Provide the [x, y] coordinate of the cell's center where the given text is located.  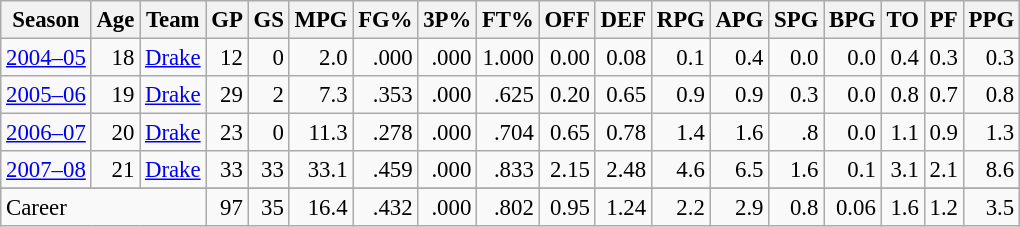
20 [116, 133]
12 [227, 58]
2005–06 [46, 95]
Season [46, 20]
0.78 [623, 133]
.802 [508, 208]
1.1 [902, 133]
DEF [623, 20]
.432 [386, 208]
0.06 [852, 208]
APG [740, 20]
19 [116, 95]
4.6 [680, 170]
16.4 [321, 208]
OFF [567, 20]
3.1 [902, 170]
21 [116, 170]
Team [173, 20]
FG% [386, 20]
BPG [852, 20]
0.7 [944, 95]
2.2 [680, 208]
23 [227, 133]
.704 [508, 133]
SPG [796, 20]
0.08 [623, 58]
2.48 [623, 170]
.278 [386, 133]
Career [104, 208]
11.3 [321, 133]
FT% [508, 20]
2.9 [740, 208]
29 [227, 95]
RPG [680, 20]
1.4 [680, 133]
PF [944, 20]
.8 [796, 133]
TO [902, 20]
1.24 [623, 208]
2004–05 [46, 58]
1.3 [991, 133]
.833 [508, 170]
0.00 [567, 58]
MPG [321, 20]
PPG [991, 20]
.625 [508, 95]
2006–07 [46, 133]
33.1 [321, 170]
0.20 [567, 95]
GP [227, 20]
2.1 [944, 170]
18 [116, 58]
0.95 [567, 208]
35 [268, 208]
.353 [386, 95]
2.15 [567, 170]
1.000 [508, 58]
8.6 [991, 170]
7.3 [321, 95]
1.2 [944, 208]
Age [116, 20]
.459 [386, 170]
6.5 [740, 170]
97 [227, 208]
3P% [448, 20]
2.0 [321, 58]
2 [268, 95]
2007–08 [46, 170]
3.5 [991, 208]
GS [268, 20]
